Identify which cell holds the provided text, then report its [x, y] central coordinate. 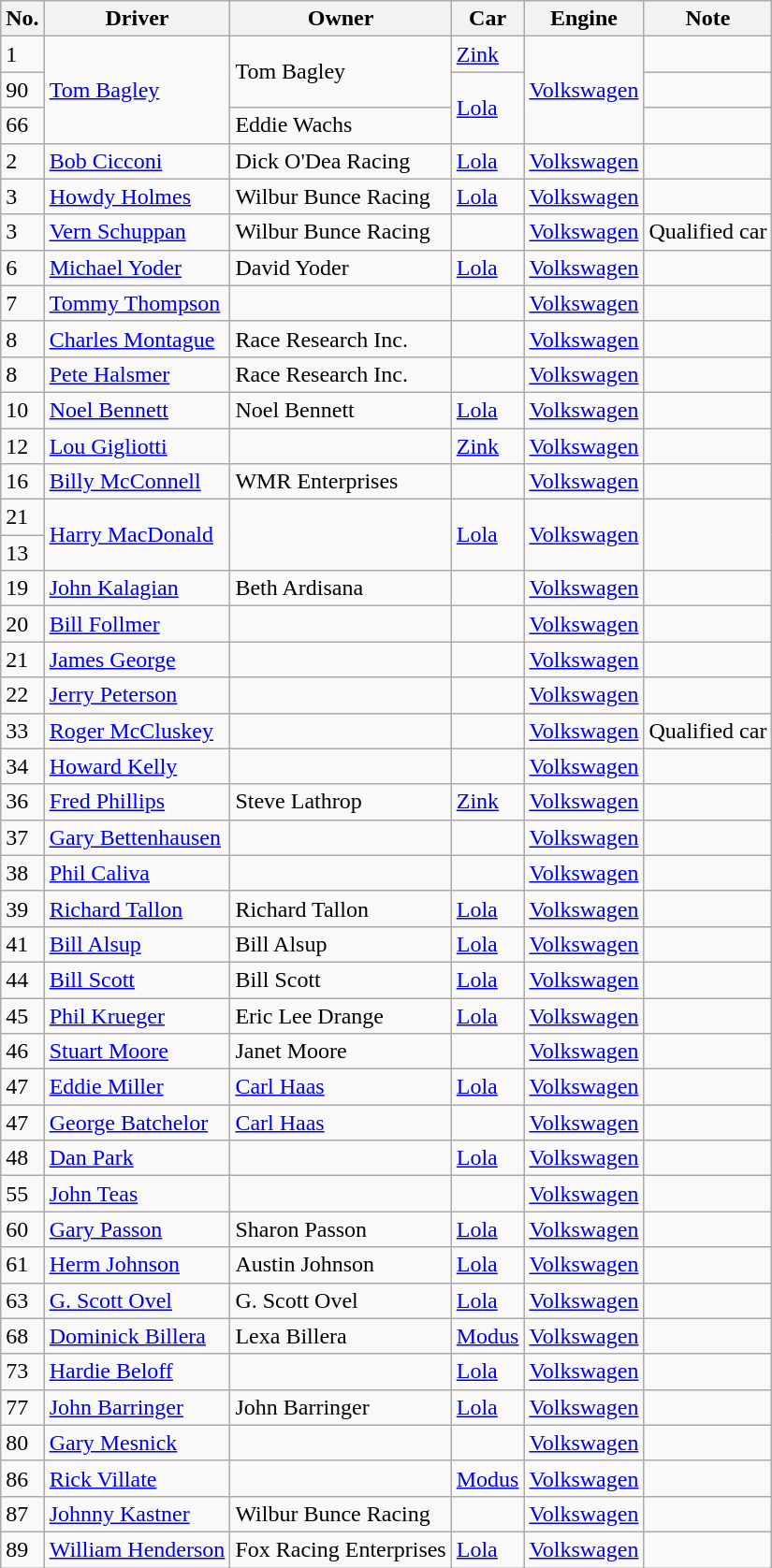
77 [22, 1407]
55 [22, 1194]
Gary Passon [137, 1229]
7 [22, 303]
Billy McConnell [137, 482]
39 [22, 908]
Howdy Holmes [137, 196]
WMR Enterprises [341, 482]
Steve Lathrop [341, 802]
Gary Bettenhausen [137, 837]
Sharon Passon [341, 1229]
Howard Kelly [137, 766]
Bob Cicconi [137, 161]
1 [22, 54]
13 [22, 553]
Gary Mesnick [137, 1443]
12 [22, 446]
Engine [584, 19]
80 [22, 1443]
37 [22, 837]
36 [22, 802]
45 [22, 1015]
68 [22, 1336]
33 [22, 731]
44 [22, 980]
Eric Lee Drange [341, 1015]
Janet Moore [341, 1052]
Beth Ardisana [341, 588]
38 [22, 873]
Lou Gigliotti [137, 446]
Dick O'Dea Racing [341, 161]
66 [22, 125]
16 [22, 482]
Eddie Wachs [341, 125]
2 [22, 161]
Tommy Thompson [137, 303]
90 [22, 90]
Lexa Billera [341, 1336]
Phil Krueger [137, 1015]
41 [22, 944]
46 [22, 1052]
Bill Follmer [137, 624]
89 [22, 1549]
60 [22, 1229]
Stuart Moore [137, 1052]
Johnny Kastner [137, 1514]
David Yoder [341, 268]
Vern Schuppan [137, 232]
34 [22, 766]
61 [22, 1265]
Eddie Miller [137, 1087]
Fox Racing Enterprises [341, 1549]
Dominick Billera [137, 1336]
10 [22, 410]
86 [22, 1478]
Herm Johnson [137, 1265]
Harry MacDonald [137, 535]
John Kalagian [137, 588]
George Batchelor [137, 1123]
6 [22, 268]
19 [22, 588]
Roger McCluskey [137, 731]
Pete Halsmer [137, 374]
Owner [341, 19]
Hardie Beloff [137, 1372]
63 [22, 1300]
Austin Johnson [341, 1265]
Michael Yoder [137, 268]
Driver [137, 19]
John Teas [137, 1194]
James George [137, 660]
22 [22, 695]
Jerry Peterson [137, 695]
Charles Montague [137, 339]
William Henderson [137, 1549]
48 [22, 1158]
No. [22, 19]
Fred Phillips [137, 802]
Dan Park [137, 1158]
20 [22, 624]
Car [488, 19]
Phil Caliva [137, 873]
Note [707, 19]
73 [22, 1372]
87 [22, 1514]
Rick Villate [137, 1478]
